Locate the cell with the specified text and output its [X, Y] center coordinate. 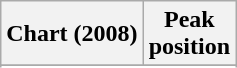
Peakposition [189, 34]
Chart (2008) [72, 34]
